Return (x, y) of the center of cell containing provided text 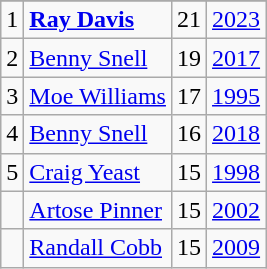
19 (188, 58)
16 (188, 134)
2018 (236, 134)
Randall Cobb (98, 248)
3 (12, 96)
Moe Williams (98, 96)
Craig Yeast (98, 172)
1 (12, 20)
5 (12, 172)
2 (12, 58)
2017 (236, 58)
21 (188, 20)
2009 (236, 248)
Ray Davis (98, 20)
4 (12, 134)
1998 (236, 172)
Artose Pinner (98, 210)
2023 (236, 20)
17 (188, 96)
1995 (236, 96)
2002 (236, 210)
